Search for the cell housing the specified text and yield its (x, y) center coordinate. 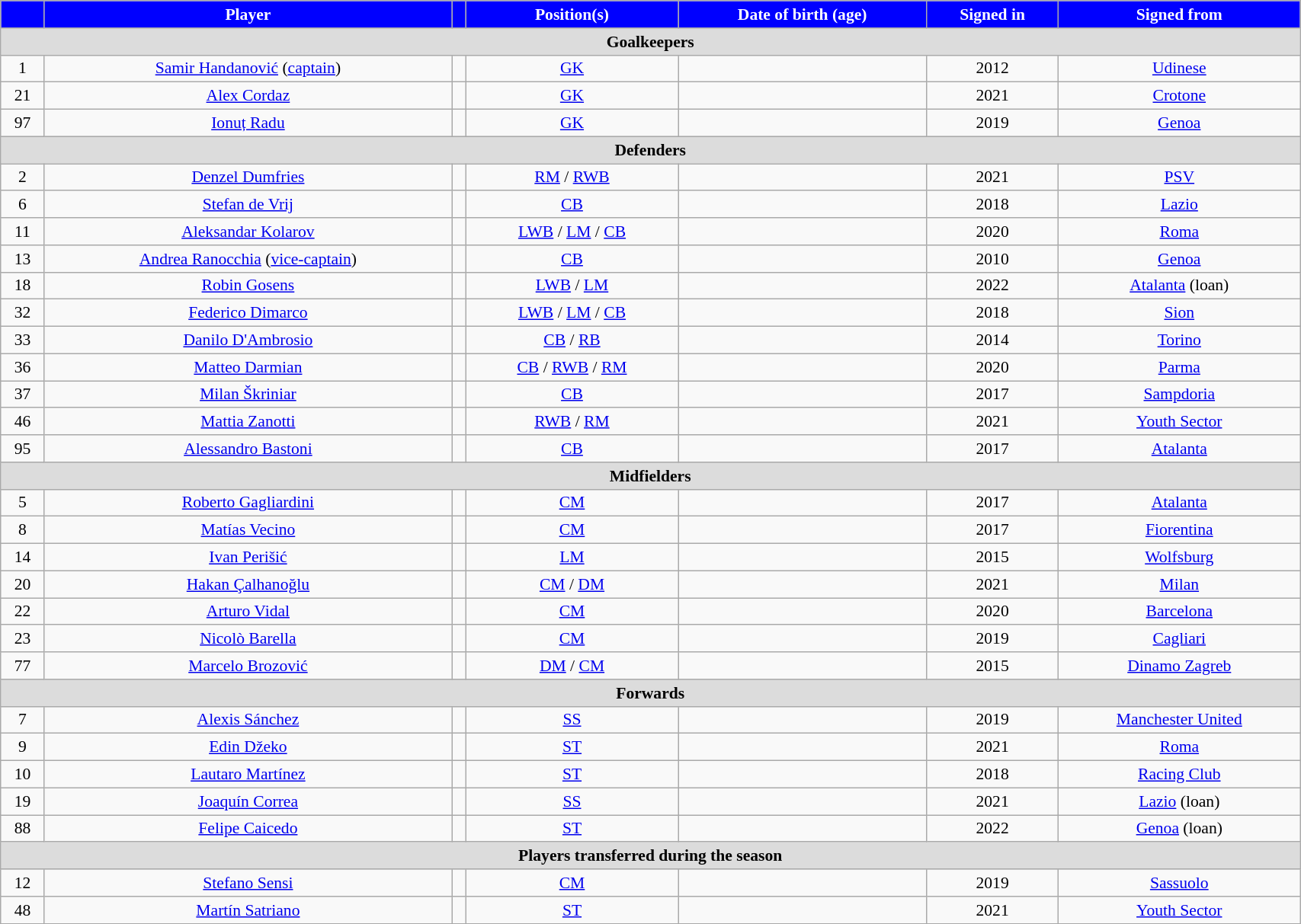
9 (23, 747)
Aleksandar Kolarov (248, 232)
Robin Gosens (248, 286)
11 (23, 232)
Lazio (loan) (1180, 801)
Marcelo Brozović (248, 666)
Roberto Gagliardini (248, 503)
Joaquín Correa (248, 801)
Alex Cordaz (248, 96)
Midfielders (651, 476)
33 (23, 341)
Racing Club (1180, 775)
Sassuolo (1180, 883)
Cagliari (1180, 639)
20 (23, 584)
8 (23, 530)
Hakan Çalhanoğlu (248, 584)
Lautaro Martínez (248, 775)
21 (23, 96)
77 (23, 666)
Danilo D'Ambrosio (248, 341)
46 (23, 422)
19 (23, 801)
Alexis Sánchez (248, 720)
Lazio (1180, 205)
Stefano Sensi (248, 883)
10 (23, 775)
Atalanta (loan) (1180, 286)
Players transferred during the season (651, 856)
CB / RB (572, 341)
RM / RWB (572, 177)
Martín Satriano (248, 910)
Dinamo Zagreb (1180, 666)
Date of birth (age) (802, 14)
DM / CM (572, 666)
37 (23, 395)
Signed from (1180, 14)
22 (23, 612)
Denzel Dumfries (248, 177)
Sampdoria (1180, 395)
Torino (1180, 341)
Genoa (loan) (1180, 829)
Felipe Caicedo (248, 829)
1 (23, 69)
Ivan Perišić (248, 558)
2014 (992, 341)
LM (572, 558)
Stefan de Vrij (248, 205)
Edin Džeko (248, 747)
Fiorentina (1180, 530)
LWB / LM (572, 286)
Matteo Darmian (248, 367)
Manchester United (1180, 720)
2012 (992, 69)
18 (23, 286)
RWB / RM (572, 422)
95 (23, 449)
Defenders (651, 150)
2010 (992, 259)
97 (23, 123)
Mattia Zanotti (248, 422)
32 (23, 313)
23 (23, 639)
Goalkeepers (651, 42)
13 (23, 259)
Arturo Vidal (248, 612)
PSV (1180, 177)
36 (23, 367)
14 (23, 558)
CM / DM (572, 584)
Samir Handanović (captain) (248, 69)
Forwards (651, 693)
CB / RWB / RM (572, 367)
5 (23, 503)
Milan Škriniar (248, 395)
7 (23, 720)
88 (23, 829)
Sion (1180, 313)
Signed in (992, 14)
Andrea Ranocchia (vice-captain) (248, 259)
6 (23, 205)
Parma (1180, 367)
Federico Dimarco (248, 313)
Crotone (1180, 96)
Milan (1180, 584)
Player (248, 14)
Position(s) (572, 14)
Matías Vecino (248, 530)
Barcelona (1180, 612)
Alessandro Bastoni (248, 449)
Ionuț Radu (248, 123)
2 (23, 177)
Nicolò Barella (248, 639)
Wolfsburg (1180, 558)
48 (23, 910)
Udinese (1180, 69)
12 (23, 883)
